For the text-containing cell, return its midpoint in [x, y] coordinate format. 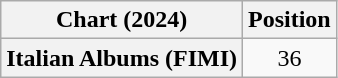
Position [290, 20]
Chart (2024) [122, 20]
36 [290, 58]
Italian Albums (FIMI) [122, 58]
